Find where the given text appears and provide that cell's center as [X, Y] coordinate. 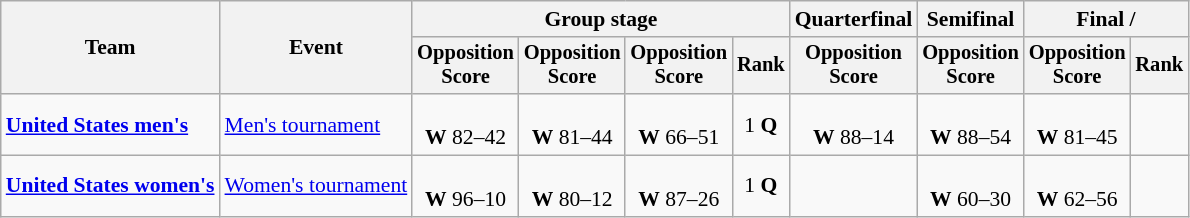
Women's tournament [316, 186]
W 88–14 [854, 124]
W 87–26 [678, 186]
Final / [1106, 19]
W 62–56 [1078, 186]
W 80–12 [572, 186]
W 66–51 [678, 124]
United States men's [110, 124]
United States women's [110, 186]
Semifinal [970, 19]
W 96–10 [466, 186]
W 81–45 [1078, 124]
W 60–30 [970, 186]
W 82–42 [466, 124]
Event [316, 48]
Group stage [600, 19]
Men's tournament [316, 124]
Quarterfinal [854, 19]
W 81–44 [572, 124]
Team [110, 48]
W 88–54 [970, 124]
